For the text-containing cell, return its midpoint in (X, Y) coordinate format. 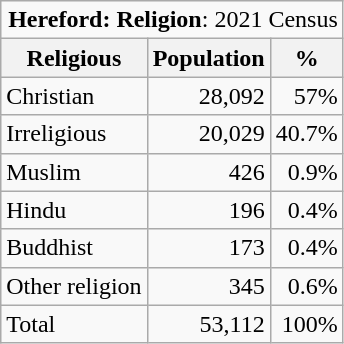
Hindu (74, 210)
28,092 (208, 96)
Religious (74, 58)
Hereford: Religion: 2021 Census (172, 20)
173 (208, 248)
100% (306, 324)
Population (208, 58)
Irreligious (74, 134)
Muslim (74, 172)
Total (74, 324)
0.6% (306, 286)
53,112 (208, 324)
Buddhist (74, 248)
% (306, 58)
57% (306, 96)
20,029 (208, 134)
0.9% (306, 172)
345 (208, 286)
Other religion (74, 286)
Christian (74, 96)
40.7% (306, 134)
196 (208, 210)
426 (208, 172)
